Pinpoint the cell where the given text exists, returning its [x, y] midpoint coordinate. 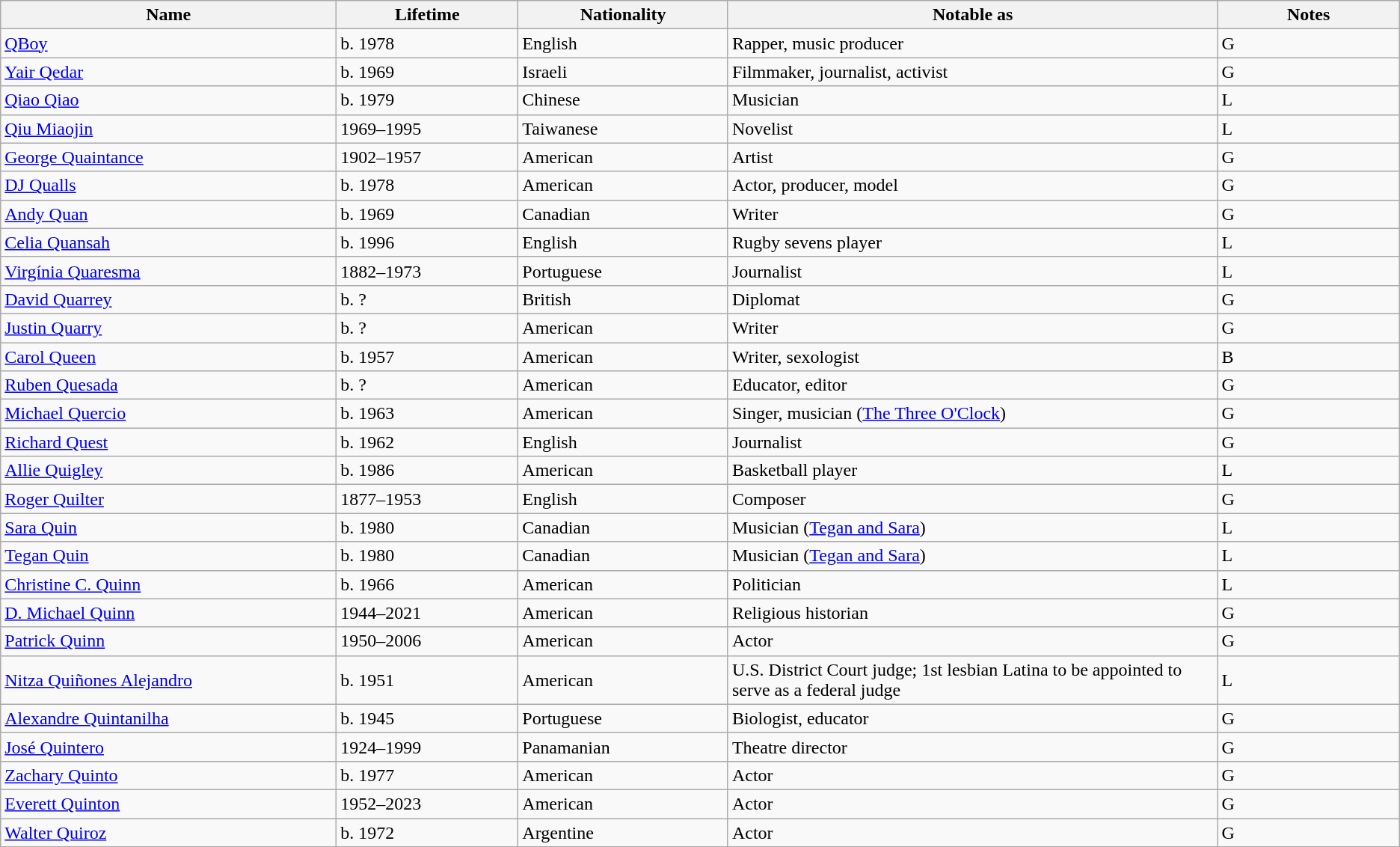
Ruben Quesada [169, 385]
Rugby sevens player [972, 242]
Filmmaker, journalist, activist [972, 72]
Justin Quarry [169, 328]
1969–1995 [428, 129]
Christine C. Quinn [169, 584]
b. 1957 [428, 357]
Religious historian [972, 613]
1944–2021 [428, 613]
Taiwanese [624, 129]
Allie Quigley [169, 471]
b. 1986 [428, 471]
1950–2006 [428, 641]
Artist [972, 157]
b. 1966 [428, 584]
Writer, sexologist [972, 357]
Sara Quin [169, 528]
b. 1996 [428, 242]
DJ Qualls [169, 186]
Basketball player [972, 471]
Roger Quilter [169, 499]
b. 1951 [428, 679]
Name [169, 15]
Nationality [624, 15]
Theatre director [972, 747]
Musician [972, 100]
Celia Quansah [169, 242]
Rapper, music producer [972, 43]
Nitza Quiñones Alejandro [169, 679]
Politician [972, 584]
Singer, musician (The Three O'Clock) [972, 414]
Zachary Quinto [169, 775]
Notable as [972, 15]
José Quintero [169, 747]
b. 1963 [428, 414]
Panamanian [624, 747]
Israeli [624, 72]
1877–1953 [428, 499]
1882–1973 [428, 271]
Notes [1309, 15]
b. 1945 [428, 718]
Educator, editor [972, 385]
Virgínia Quaresma [169, 271]
Chinese [624, 100]
British [624, 299]
QBoy [169, 43]
Composer [972, 499]
Lifetime [428, 15]
1902–1957 [428, 157]
Tegan Quin [169, 556]
Diplomat [972, 299]
Richard Quest [169, 442]
b. 1977 [428, 775]
Argentine [624, 833]
Michael Quercio [169, 414]
Alexandre Quintanilha [169, 718]
Actor, producer, model [972, 186]
Walter Quiroz [169, 833]
George Quaintance [169, 157]
Andy Quan [169, 214]
Qiu Miaojin [169, 129]
Patrick Quinn [169, 641]
1924–1999 [428, 747]
Yair Qedar [169, 72]
1952–2023 [428, 804]
B [1309, 357]
Qiao Qiao [169, 100]
D. Michael Quinn [169, 613]
Carol Queen [169, 357]
b. 1962 [428, 442]
b. 1979 [428, 100]
U.S. District Court judge; 1st lesbian Latina to be appointed to serve as a federal judge [972, 679]
Biologist, educator [972, 718]
b. 1972 [428, 833]
Novelist [972, 129]
David Quarrey [169, 299]
Everett Quinton [169, 804]
